Scan for the cell matching the given text and deliver its (x, y) coordinate at center. 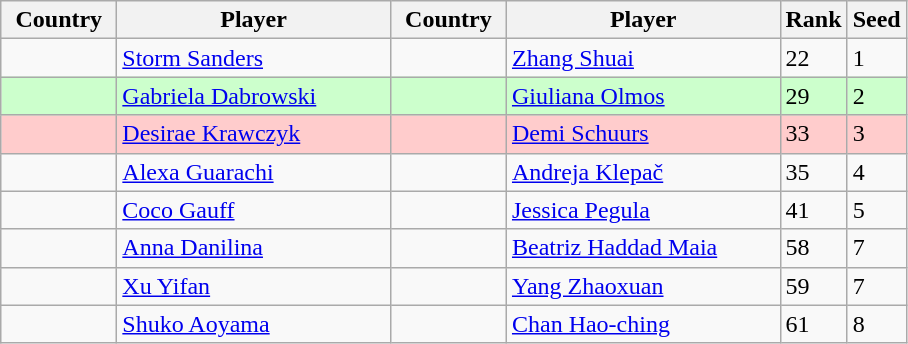
Yang Zhaoxuan (643, 286)
Storm Sanders (254, 58)
2 (876, 96)
41 (814, 210)
Shuko Aoyama (254, 324)
Beatriz Haddad Maia (643, 248)
Desirae Krawczyk (254, 134)
Rank (814, 20)
5 (876, 210)
Anna Danilina (254, 248)
33 (814, 134)
58 (814, 248)
35 (814, 172)
Andreja Klepač (643, 172)
Xu Yifan (254, 286)
Gabriela Dabrowski (254, 96)
Coco Gauff (254, 210)
29 (814, 96)
4 (876, 172)
8 (876, 324)
59 (814, 286)
Alexa Guarachi (254, 172)
Zhang Shuai (643, 58)
22 (814, 58)
Giuliana Olmos (643, 96)
Chan Hao-ching (643, 324)
Jessica Pegula (643, 210)
Seed (876, 20)
1 (876, 58)
61 (814, 324)
3 (876, 134)
Demi Schuurs (643, 134)
